For the text-containing cell, return its midpoint in (X, Y) coordinate format. 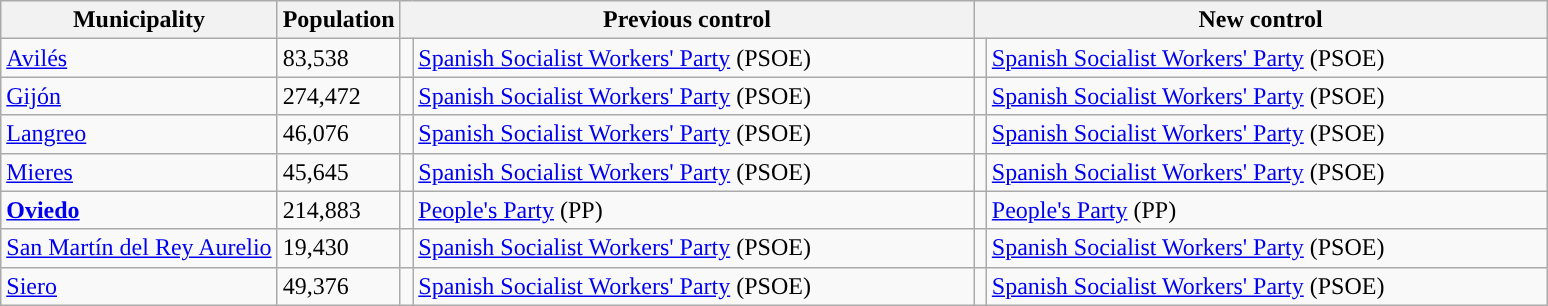
Gijón (139, 96)
Siero (139, 286)
Mieres (139, 172)
Population (338, 20)
214,883 (338, 210)
49,376 (338, 286)
Municipality (139, 20)
45,645 (338, 172)
Langreo (139, 134)
Avilés (139, 58)
274,472 (338, 96)
83,538 (338, 58)
19,430 (338, 248)
San Martín del Rey Aurelio (139, 248)
New control (1261, 20)
Oviedo (139, 210)
46,076 (338, 134)
Previous control (687, 20)
